Return the (X, Y) coordinate for the center point of the cell that contains the specified text.  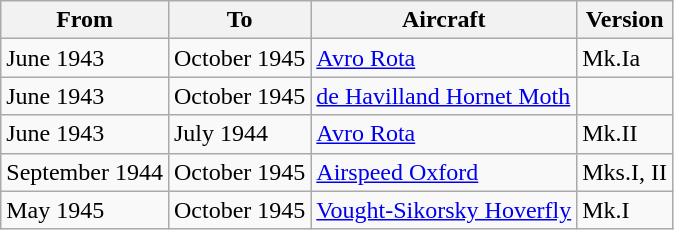
Vought-Sikorsky Hoverfly (444, 210)
From (85, 20)
May 1945 (85, 210)
Mk.II (625, 134)
Version (625, 20)
Aircraft (444, 20)
September 1944 (85, 172)
July 1944 (239, 134)
To (239, 20)
Airspeed Oxford (444, 172)
Mk.I (625, 210)
de Havilland Hornet Moth (444, 96)
Mks.I, II (625, 172)
Mk.Ia (625, 58)
